Locate the cell with the specified text and output its [X, Y] center coordinate. 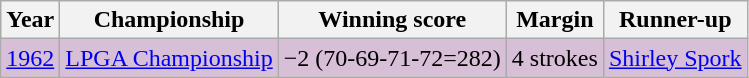
Shirley Spork [675, 58]
Margin [554, 20]
Year [30, 20]
Championship [169, 20]
4 strokes [554, 58]
LPGA Championship [169, 58]
1962 [30, 58]
−2 (70-69-71-72=282) [392, 58]
Winning score [392, 20]
Runner-up [675, 20]
